Locate the cell with the specified text and output its (X, Y) center coordinate. 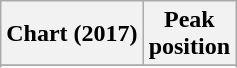
Peakposition (189, 34)
Chart (2017) (72, 34)
